Locate the cell with the specified text and output its [X, Y] center coordinate. 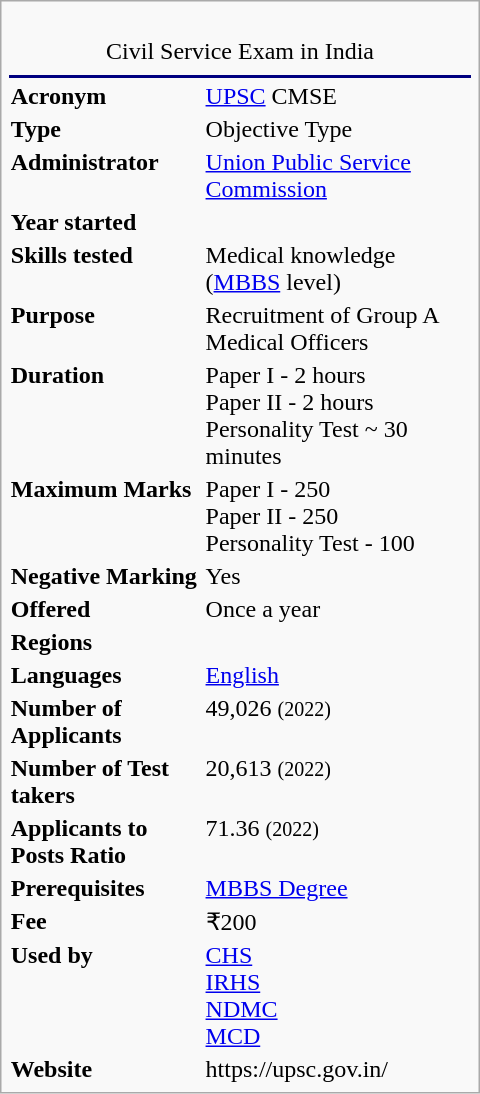
Skills tested [105, 268]
Fee [105, 922]
Objective Type [338, 129]
71.36 (2022) [338, 842]
Prerequisites [105, 888]
MBBS Degree [338, 888]
https://upsc.gov.in/ [338, 1070]
Paper I - 2 hours Paper II - 2 hours Personality Test ~ 30 minutes [338, 416]
Purpose [105, 328]
Union Public Service Commission [338, 176]
Once a year [338, 609]
Languages [105, 675]
Offered [105, 609]
Website [105, 1070]
Maximum Marks [105, 516]
Acronym [105, 96]
49,026 (2022) [338, 722]
Duration [105, 416]
Administrator [105, 176]
Applicants to Posts Ratio [105, 842]
Regions [105, 642]
Recruitment of Group A Medical Officers [338, 328]
Negative Marking [105, 576]
English [338, 675]
UPSC CMSE [338, 96]
Used by [105, 996]
Medical knowledge (MBBS level) [338, 268]
Civil Service Exam in India [240, 38]
Paper I - 250 Paper II - 250 Personality Test - 100 [338, 516]
20,613 (2022) [338, 782]
Type [105, 129]
Year started [105, 222]
Number of Test takers [105, 782]
₹200 [338, 922]
Yes [338, 576]
Number of Applicants [105, 722]
CHS IRHS NDMC MCD [338, 996]
